Search for the cell housing the specified text and yield its [X, Y] center coordinate. 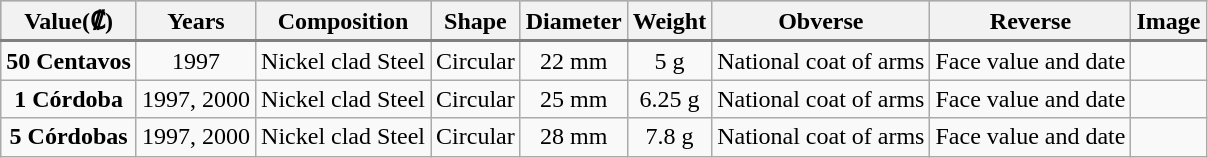
5 g [669, 60]
5 Córdobas [69, 137]
Obverse [821, 21]
22 mm [574, 60]
6.25 g [669, 99]
Value(₡) [69, 21]
Composition [344, 21]
28 mm [574, 137]
Diameter [574, 21]
Image [1168, 21]
Reverse [1030, 21]
Shape [476, 21]
1 Córdoba [69, 99]
25 mm [574, 99]
7.8 g [669, 137]
50 Centavos [69, 60]
Years [196, 21]
1997 [196, 60]
Weight [669, 21]
